Identify which cell holds the provided text, then report its [X, Y] central coordinate. 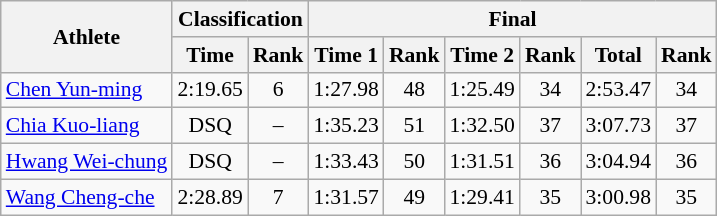
2:28.89 [210, 197]
1:27.98 [346, 90]
Chia Kuo-liang [87, 126]
Hwang Wei-chung [87, 162]
1:31.57 [346, 197]
6 [278, 90]
Time 1 [346, 55]
1:32.50 [482, 126]
1:25.49 [482, 90]
2:53.47 [618, 90]
50 [414, 162]
Athlete [87, 36]
Time [210, 55]
3:00.98 [618, 197]
51 [414, 126]
3:07.73 [618, 126]
Wang Cheng-che [87, 197]
49 [414, 197]
Time 2 [482, 55]
1:31.51 [482, 162]
48 [414, 90]
2:19.65 [210, 90]
1:33.43 [346, 162]
1:35.23 [346, 126]
Classification [240, 19]
1:29.41 [482, 197]
7 [278, 197]
Total [618, 55]
Final [512, 19]
Chen Yun-ming [87, 90]
3:04.94 [618, 162]
